Scan for the cell matching the given text and deliver its [x, y] coordinate at center. 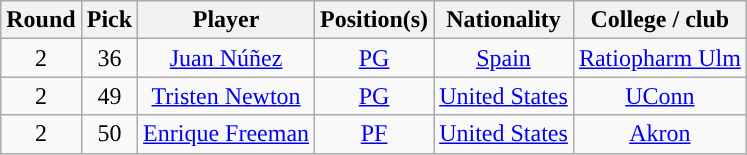
Ratiopharm Ulm [660, 58]
Spain [504, 58]
36 [109, 58]
Tristen Newton [226, 96]
Enrique Freeman [226, 134]
Pick [109, 20]
Round [41, 20]
49 [109, 96]
Akron [660, 134]
Juan Núñez [226, 58]
Position(s) [374, 20]
UConn [660, 96]
College / club [660, 20]
PF [374, 134]
Player [226, 20]
50 [109, 134]
Nationality [504, 20]
